Return [X, Y] of the center of cell containing provided text 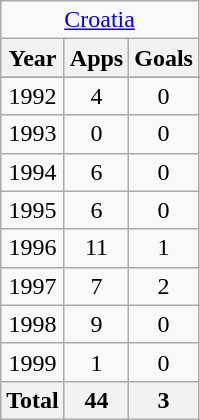
1999 [33, 362]
1992 [33, 96]
1997 [33, 286]
4 [96, 96]
2 [164, 286]
9 [96, 324]
1995 [33, 210]
1998 [33, 324]
1994 [33, 172]
Total [33, 400]
7 [96, 286]
44 [96, 400]
11 [96, 248]
Year [33, 58]
Goals [164, 58]
Apps [96, 58]
3 [164, 400]
1993 [33, 134]
Croatia [100, 20]
1996 [33, 248]
